Locate the cell with the specified text and output its [X, Y] center coordinate. 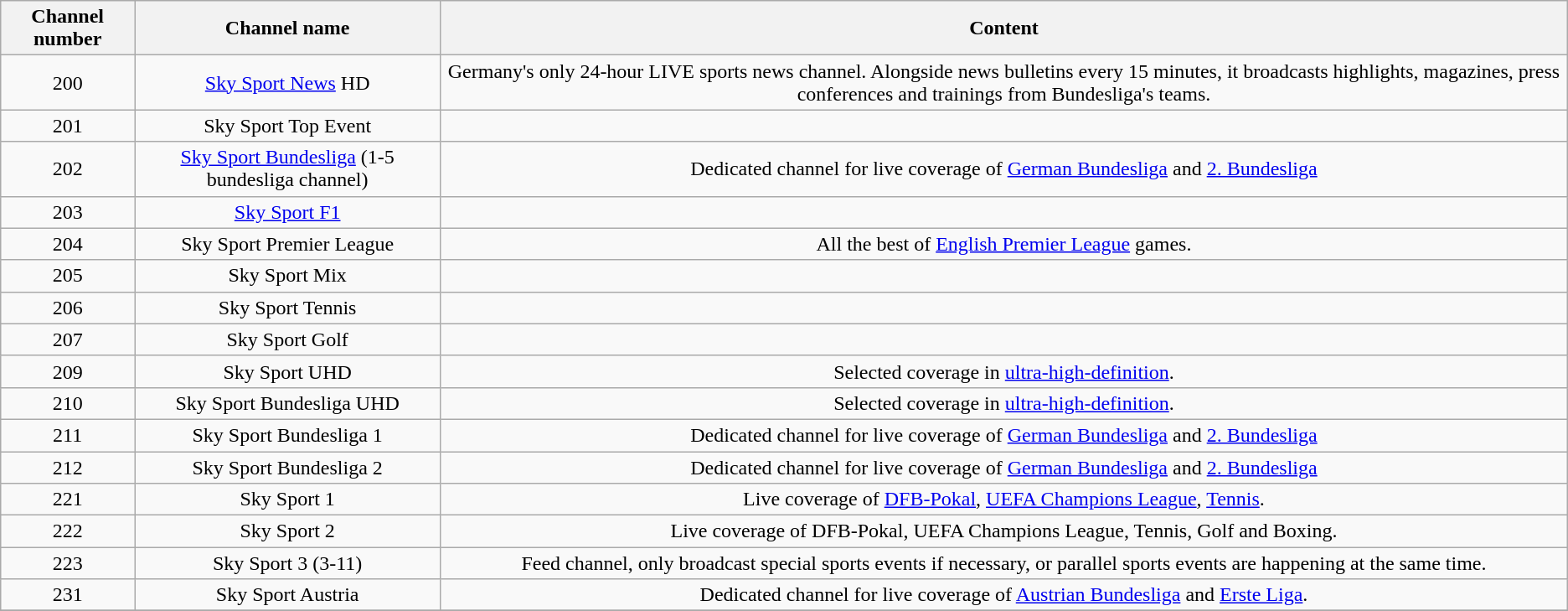
Sky Sport Mix [288, 276]
207 [68, 339]
206 [68, 308]
Feed channel, only broadcast special sports events if necessary, or parallel sports events are happening at the same time. [1004, 563]
202 [68, 169]
Content [1004, 28]
Sky Sport Bundesliga UHD [288, 403]
Live coverage of DFB-Pokal, UEFA Champions League, Tennis. [1004, 500]
Sky Sport Bundesliga (1-5 bundesliga channel) [288, 169]
Sky Sport UHD [288, 371]
Sky Sport 3 (3-11) [288, 563]
Dedicated channel for live coverage of Austrian Bundesliga and Erste Liga. [1004, 595]
231 [68, 595]
212 [68, 467]
Sky Sport Top Event [288, 126]
Channel name [288, 28]
209 [68, 371]
210 [68, 403]
Sky Sport F1 [288, 212]
Sky Sport Bundesliga 2 [288, 467]
203 [68, 212]
200 [68, 82]
201 [68, 126]
Sky Sport Golf [288, 339]
221 [68, 500]
Sky Sport News HD [288, 82]
211 [68, 435]
Sky Sport Austria [288, 595]
204 [68, 244]
Sky Sport Premier League [288, 244]
Sky Sport 2 [288, 531]
205 [68, 276]
Live coverage of DFB-Pokal, UEFA Champions League, Tennis, Golf and Boxing. [1004, 531]
All the best of English Premier League games. [1004, 244]
Channel number [68, 28]
223 [68, 563]
Sky Sport 1 [288, 500]
Sky Sport Bundesliga 1 [288, 435]
222 [68, 531]
Sky Sport Tennis [288, 308]
